Pinpoint the cell where the given text exists, returning its (x, y) midpoint coordinate. 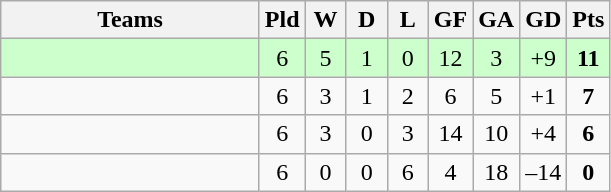
7 (588, 96)
–14 (544, 172)
11 (588, 58)
18 (496, 172)
L (408, 20)
+1 (544, 96)
12 (450, 58)
D (366, 20)
+4 (544, 134)
GA (496, 20)
Pts (588, 20)
GF (450, 20)
Teams (130, 20)
Pld (282, 20)
10 (496, 134)
GD (544, 20)
W (326, 20)
14 (450, 134)
4 (450, 172)
2 (408, 96)
+9 (544, 58)
